Capture the cell that displays the provided text and extract its (x, y) central coordinate. 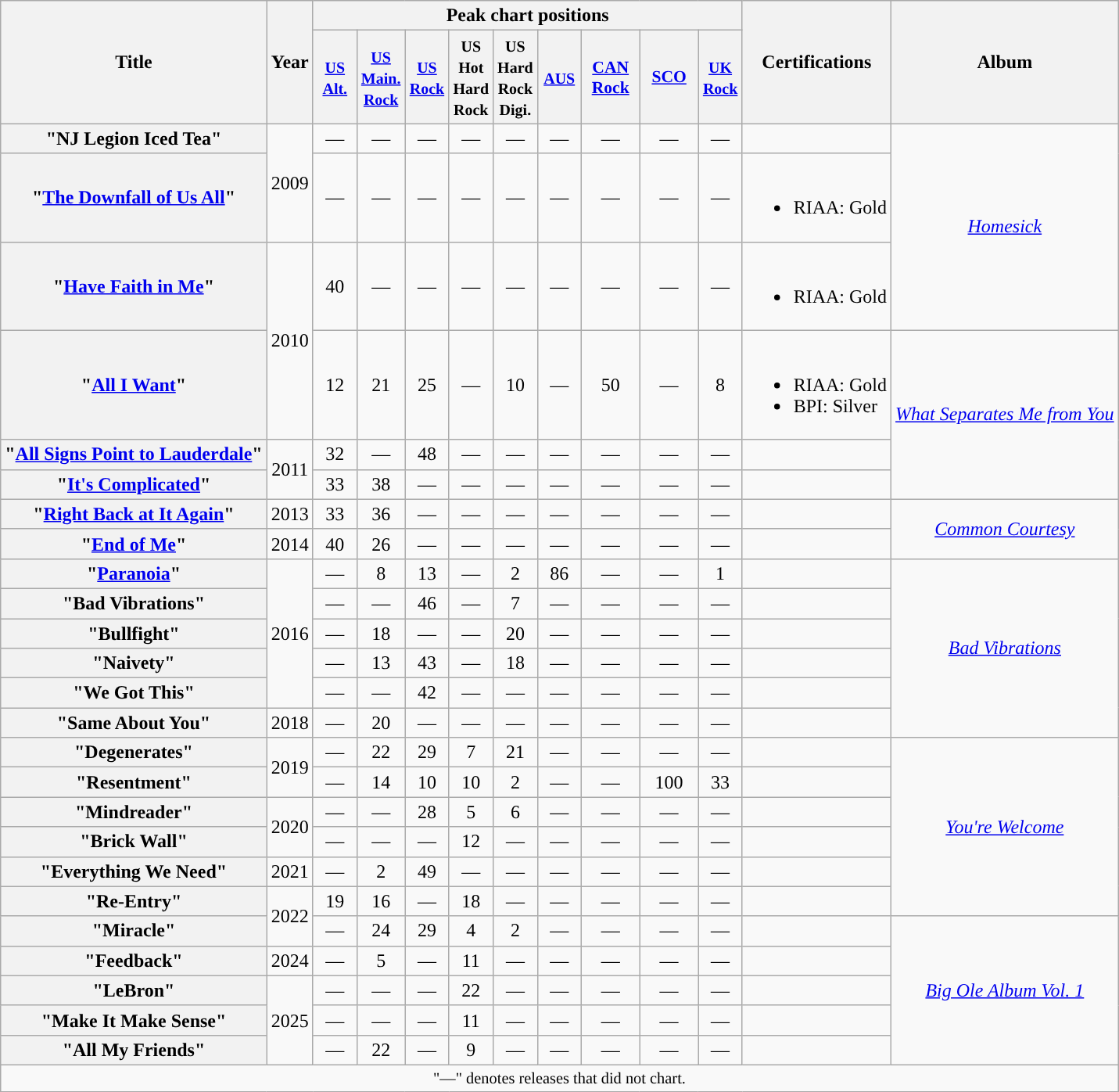
You're Welcome (1006, 827)
26 (381, 544)
86 (559, 573)
"LeBron" (134, 990)
2022 (289, 916)
28 (427, 812)
UK Rock (720, 77)
Peak chart positions (527, 16)
"NJ Legion Iced Tea" (134, 138)
2011 (289, 469)
38 (381, 484)
2024 (289, 961)
2009 (289, 183)
19 (335, 901)
"Mindreader" (134, 812)
US Hard Rock Digi. (516, 77)
"All I Want" (134, 385)
"—" denotes releases that did not chart. (560, 1078)
36 (381, 514)
Bad Vibrations (1006, 648)
What Separates Me from You (1006, 415)
100 (669, 782)
"Make It Make Sense" (134, 1020)
42 (427, 693)
9 (471, 1050)
43 (427, 663)
16 (381, 901)
2025 (289, 1020)
US Alt. (335, 77)
46 (427, 603)
"Bullfight" (134, 633)
50 (610, 385)
32 (335, 454)
RIAA: GoldBPI: Silver (816, 385)
24 (381, 931)
"Right Back at It Again" (134, 514)
"Bad Vibrations" (134, 603)
US Rock (427, 77)
"The Downfall of Us All" (134, 197)
"Degenerates" (134, 753)
49 (427, 871)
Common Courtesy (1006, 529)
2014 (289, 544)
AUS (559, 77)
"Resentment" (134, 782)
"All Signs Point to Lauderdale" (134, 454)
"Naivety" (134, 663)
"Have Faith in Me" (134, 286)
25 (427, 385)
2016 (289, 633)
48 (427, 454)
CANRock (610, 77)
"End of Me" (134, 544)
Big Ole Album Vol. 1 (1006, 990)
Homesick (1006, 227)
US Main.Rock (381, 77)
US Hot Hard Rock (471, 77)
"All My Friends" (134, 1050)
4 (471, 931)
"Feedback" (134, 961)
"It's Complicated" (134, 484)
2010 (289, 341)
"Paranoia" (134, 573)
"Miracle" (134, 931)
2019 (289, 767)
Certifications (816, 63)
Year (289, 63)
2018 (289, 723)
"Same About You" (134, 723)
Album (1006, 63)
"Re-Entry" (134, 901)
6 (516, 812)
SCO (669, 77)
2021 (289, 871)
14 (381, 782)
2020 (289, 827)
"Brick Wall" (134, 842)
2013 (289, 514)
Title (134, 63)
1 (720, 573)
"Everything We Need" (134, 871)
"We Got This" (134, 693)
